Determine the [x, y] coordinate at the center of the cell enclosing the given text.  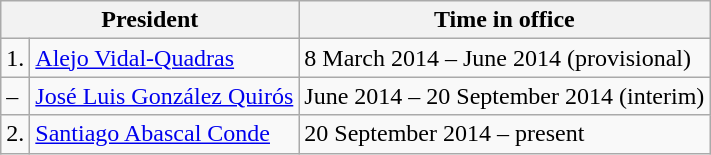
2. [16, 134]
President [150, 20]
20 September 2014 – present [504, 134]
José Luis González Quirós [164, 96]
Santiago Abascal Conde [164, 134]
Alejo Vidal-Quadras [164, 58]
Time in office [504, 20]
June 2014 – 20 September 2014 (interim) [504, 96]
– [16, 96]
8 March 2014 – June 2014 (provisional) [504, 58]
1. [16, 58]
